From the cell containing the given text, extract its center point as (X, Y) coordinate. 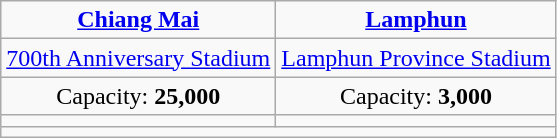
Lamphun Province Stadium (416, 58)
Chiang Mai (138, 20)
700th Anniversary Stadium (138, 58)
Lamphun (416, 20)
Capacity: 3,000 (416, 96)
Capacity: 25,000 (138, 96)
